From the cell containing the given text, extract its center point as (X, Y) coordinate. 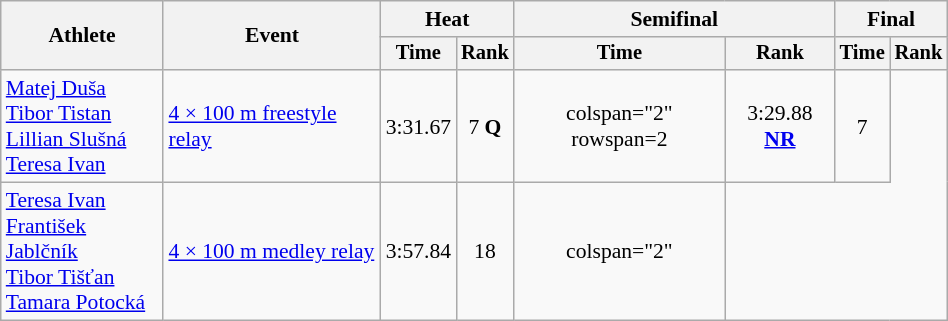
3:57.84 (418, 252)
7 (862, 126)
18 (485, 252)
Final (892, 19)
4 × 100 m medley relay (272, 252)
Athlete (82, 36)
3:31.67 (418, 126)
Event (272, 36)
Matej Duša Tibor Tistan Lillian Slušná Teresa Ivan (82, 126)
4 × 100 m freestyle relay (272, 126)
7 Q (485, 126)
Teresa Ivan František Jablčník Tibor Tišťan Tamara Potocká (82, 252)
colspan="2" (620, 252)
Semifinal (674, 19)
colspan="2" rowspan=2 (620, 126)
Heat (448, 19)
3:29.88 NR (780, 126)
